Return (x, y) of the center of cell containing provided text 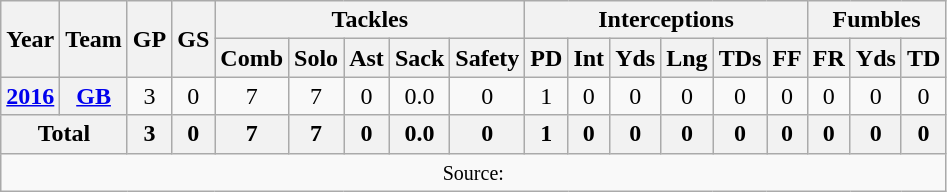
GB (94, 96)
PD (546, 58)
FF (787, 58)
Lng (687, 58)
TDs (740, 58)
Int (589, 58)
Interceptions (666, 20)
FR (828, 58)
Fumbles (876, 20)
Total (64, 134)
GS (194, 39)
Safety (488, 58)
Ast (367, 58)
Year (30, 39)
GP (149, 39)
Tackles (370, 20)
Source: (474, 172)
Sack (419, 58)
TD (923, 58)
Solo (316, 58)
Comb (252, 58)
2016 (30, 96)
Team (94, 39)
